Identify which cell holds the provided text, then report its (X, Y) central coordinate. 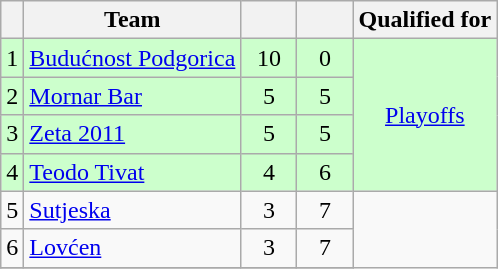
Lovćen (132, 248)
2 (12, 96)
10 (269, 58)
Budućnost Podgorica (132, 58)
Team (132, 20)
Zeta 2011 (132, 134)
0 (325, 58)
Mornar Bar (132, 96)
Qualified for (425, 20)
Playoffs (425, 115)
1 (12, 58)
Teodo Tivat (132, 172)
Sutjeska (132, 210)
